Return [X, Y] of the center of cell containing provided text 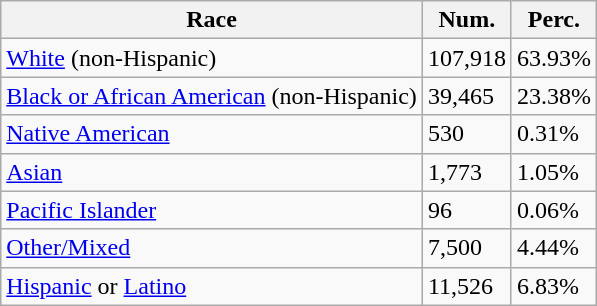
Perc. [554, 20]
7,500 [466, 248]
0.06% [554, 210]
Native American [212, 134]
96 [466, 210]
39,465 [466, 96]
Black or African American (non-Hispanic) [212, 96]
0.31% [554, 134]
Num. [466, 20]
Other/Mixed [212, 248]
Hispanic or Latino [212, 286]
White (non-Hispanic) [212, 58]
1.05% [554, 172]
11,526 [466, 286]
Asian [212, 172]
6.83% [554, 286]
1,773 [466, 172]
4.44% [554, 248]
Race [212, 20]
107,918 [466, 58]
Pacific Islander [212, 210]
23.38% [554, 96]
63.93% [554, 58]
530 [466, 134]
